Identify which cell holds the provided text, then report its (x, y) central coordinate. 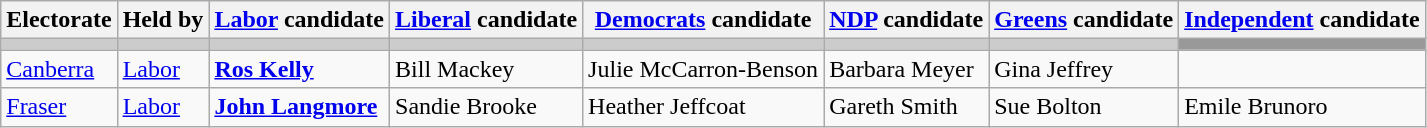
Greens candidate (1084, 20)
Independent candidate (1302, 20)
Sandie Brooke (486, 107)
Gareth Smith (906, 107)
John Langmore (300, 107)
Electorate (59, 20)
Canberra (59, 69)
Bill Mackey (486, 69)
Gina Jeffrey (1084, 69)
Ros Kelly (300, 69)
Liberal candidate (486, 20)
Fraser (59, 107)
NDP candidate (906, 20)
Labor candidate (300, 20)
Julie McCarron-Benson (704, 69)
Sue Bolton (1084, 107)
Emile Brunoro (1302, 107)
Held by (163, 20)
Democrats candidate (704, 20)
Heather Jeffcoat (704, 107)
Barbara Meyer (906, 69)
